For the text-containing cell, return its midpoint in [X, Y] coordinate format. 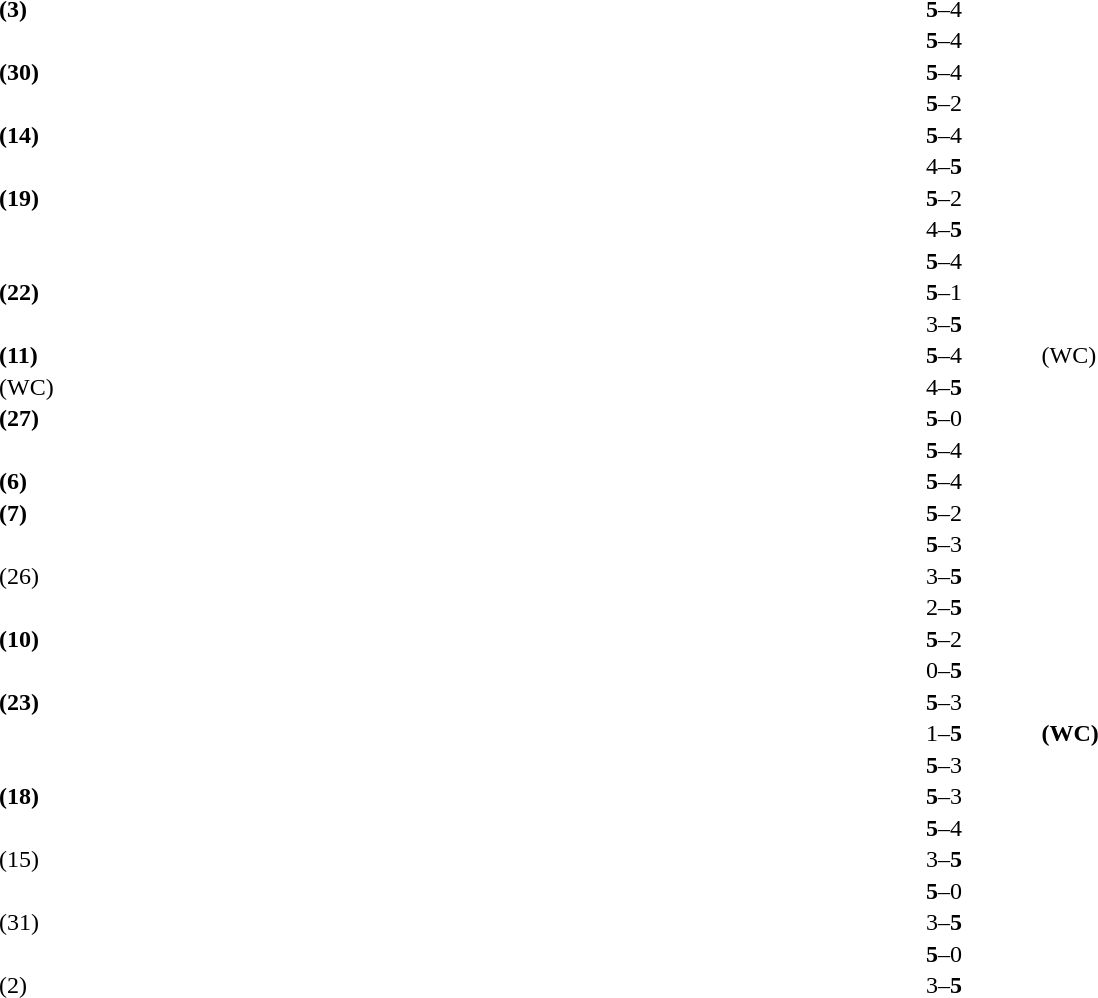
5–1 [944, 293]
0–5 [944, 671]
2–5 [944, 607]
1–5 [944, 733]
